Provide the [x, y] coordinate of the cell's center where the given text is located.  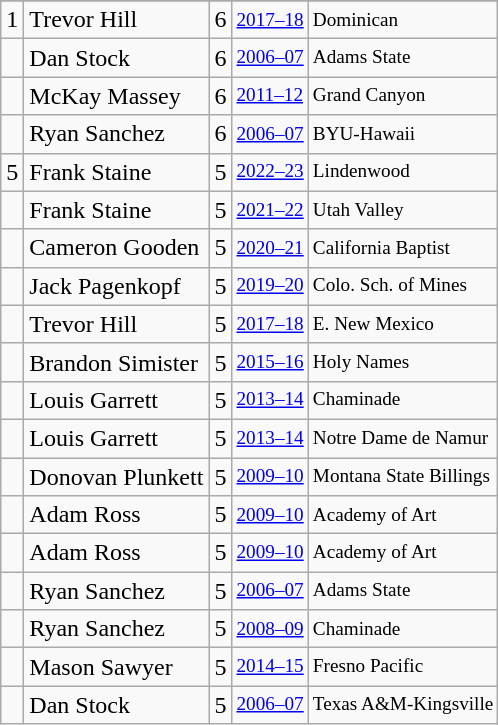
Holy Names [403, 362]
Mason Sawyer [116, 667]
2021–22 [270, 210]
Colo. Sch. of Mines [403, 286]
2015–16 [270, 362]
Brandon Simister [116, 362]
2022–23 [270, 172]
Cameron Gooden [116, 248]
2008–09 [270, 629]
Donovan Plunkett [116, 477]
Fresno Pacific [403, 667]
BYU-Hawaii [403, 134]
Dominican [403, 20]
2020–21 [270, 248]
Utah Valley [403, 210]
California Baptist [403, 248]
Jack Pagenkopf [116, 286]
Grand Canyon [403, 96]
E. New Mexico [403, 324]
Notre Dame de Namur [403, 438]
2019–20 [270, 286]
McKay Massey [116, 96]
Texas A&M-Kingsville [403, 705]
2014–15 [270, 667]
1 [12, 20]
2011–12 [270, 96]
Montana State Billings [403, 477]
Lindenwood [403, 172]
